Provide the [x, y] coordinate of the cell's center where the given text is located.  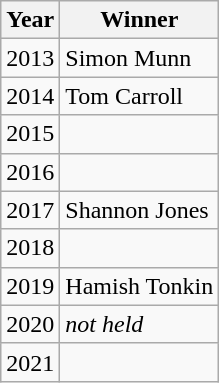
2016 [30, 172]
Hamish Tonkin [140, 286]
Winner [140, 20]
2015 [30, 134]
not held [140, 324]
Shannon Jones [140, 210]
2018 [30, 248]
2021 [30, 362]
2013 [30, 58]
2017 [30, 210]
2019 [30, 286]
Simon Munn [140, 58]
Tom Carroll [140, 96]
2020 [30, 324]
Year [30, 20]
2014 [30, 96]
